Output the (x, y) coordinate of the center of the cell containing the given text.  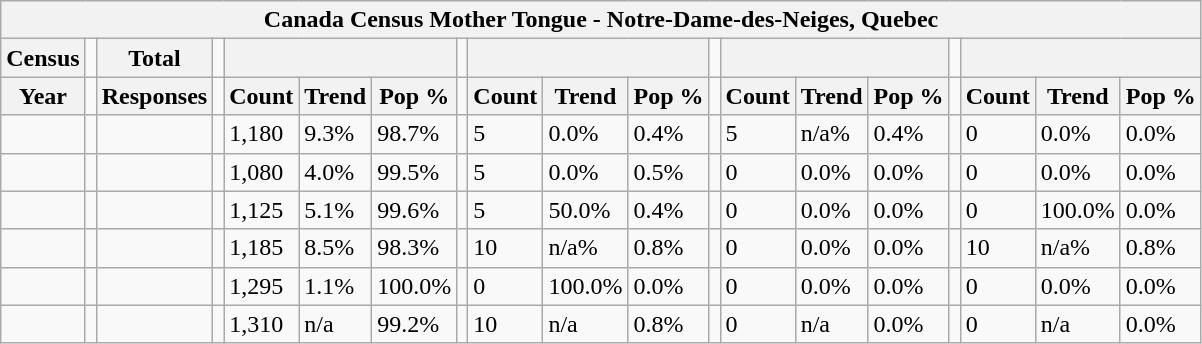
1,180 (262, 134)
1,310 (262, 324)
1,185 (262, 248)
Responses (154, 96)
98.7% (414, 134)
Year (43, 96)
99.5% (414, 172)
Canada Census Mother Tongue - Notre-Dame-des-Neiges, Quebec (602, 20)
Total (154, 58)
Census (43, 58)
1,295 (262, 286)
50.0% (586, 210)
1,125 (262, 210)
4.0% (336, 172)
9.3% (336, 134)
1.1% (336, 286)
0.5% (668, 172)
98.3% (414, 248)
99.2% (414, 324)
1,080 (262, 172)
5.1% (336, 210)
8.5% (336, 248)
99.6% (414, 210)
